Scan for the cell matching the given text and deliver its (x, y) coordinate at center. 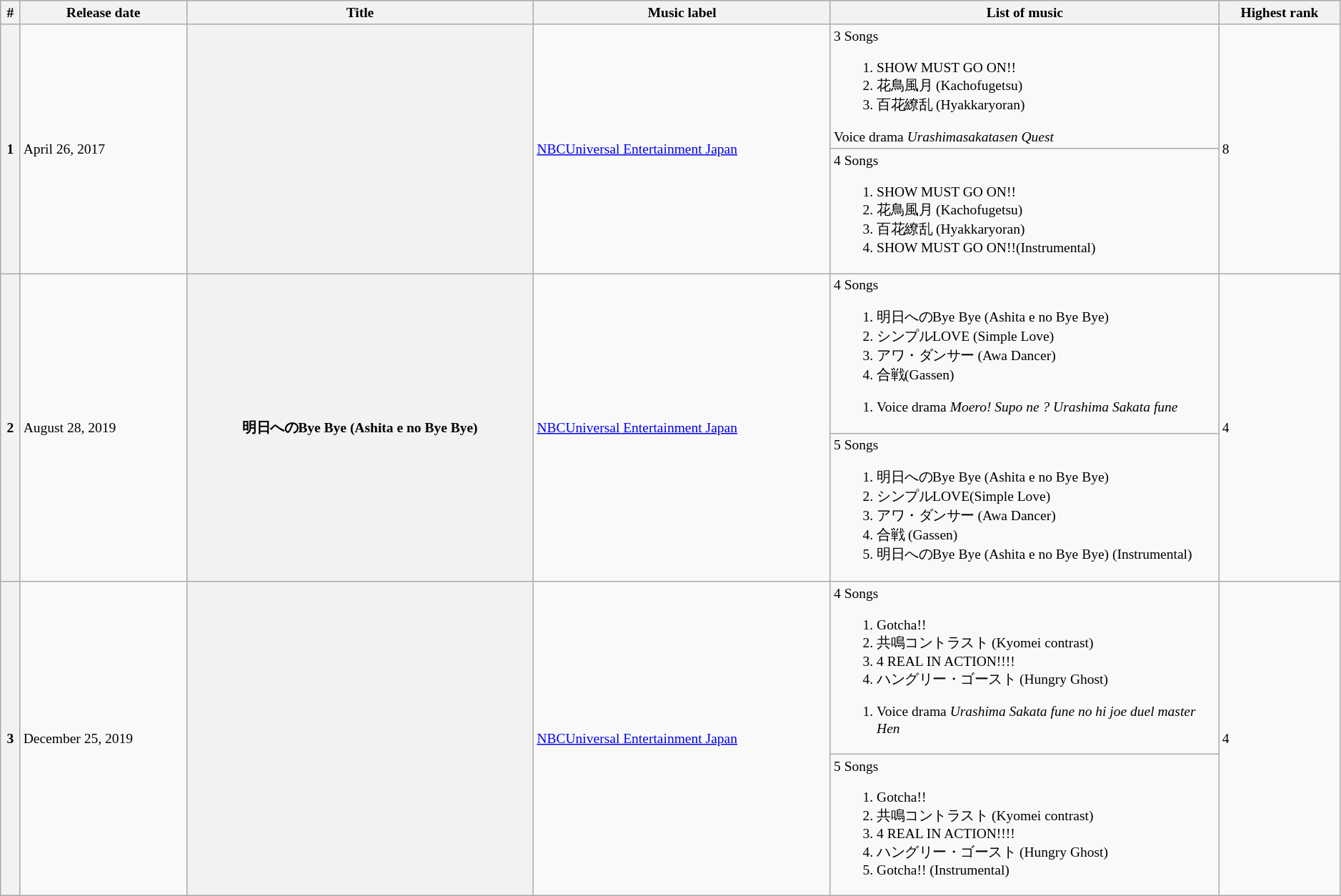
1 (10, 149)
5 Songs明日へのBye Bye (Ashita e no Bye Bye)シンプルLOVE(Simple Love)アワ・ダンサー (Awa Dancer)合戦 (Gassen)明日へのBye Bye (Ashita e no Bye Bye) (Instrumental) (1025, 507)
List of music (1025, 13)
2 (10, 427)
4 SongsGotcha!!共鳴コントラスト (Kyomei contrast)4 REAL IN ACTION!!!!ハングリー・ゴースト (Hungry Ghost)Voice drama Urashima Sakata fune no hi joe duel master Hen (1025, 668)
4 SongsSHOW MUST GO ON!!花鳥風月 (Kachofugetsu)百花繚乱 (Hyakkaryoran)SHOW MUST GO ON!!(Instrumental) (1025, 211)
Highest rank (1280, 13)
4 Songs明日へのBye Bye (Ashita e no Bye Bye)シンプルLOVE (Simple Love)アワ・ダンサー (Awa Dancer)合戦(Gassen)Voice drama Moero! Supo ne ? Urashima Sakata fune (1025, 354)
5 SongsGotcha!!共鳴コントラスト (Kyomei contrast)4 REAL IN ACTION!!!!ハングリー・ゴースト (Hungry Ghost)Gotcha!! (Instrumental) (1025, 825)
3 SongsSHOW MUST GO ON!!花鳥風月 (Kachofugetsu)百花繚乱 (Hyakkaryoran)Voice drama Urashimasakatasen Quest (1025, 86)
明日へのBye Bye (Ashita e no Bye Bye) (360, 427)
8 (1280, 149)
April 26, 2017 (103, 149)
Music label (682, 13)
December 25, 2019 (103, 739)
Release date (103, 13)
Title (360, 13)
3 (10, 739)
# (10, 13)
August 28, 2019 (103, 427)
